Return the [X, Y] coordinate for the center point of the cell that contains the specified text.  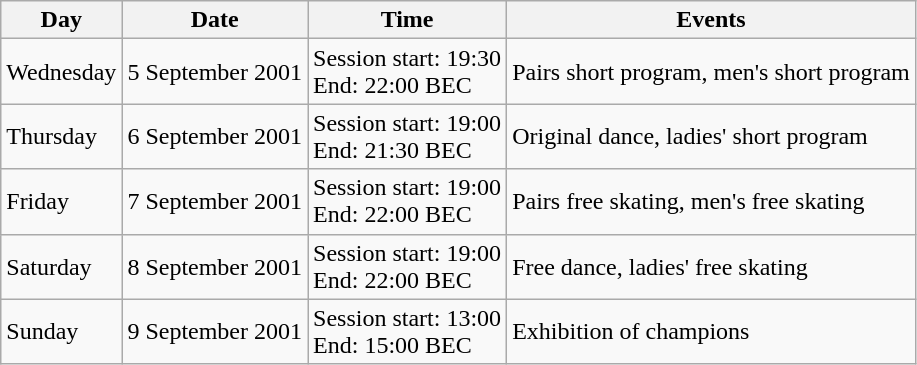
Original dance, ladies' short program [712, 136]
Time [408, 20]
Free dance, ladies' free skating [712, 266]
Day [62, 20]
Sunday [62, 332]
Pairs short program, men's short program [712, 72]
Wednesday [62, 72]
5 September 2001 [215, 72]
7 September 2001 [215, 202]
6 September 2001 [215, 136]
Pairs free skating, men's free skating [712, 202]
Events [712, 20]
Session start: 13:00 End: 15:00 BEC [408, 332]
Thursday [62, 136]
Exhibition of champions [712, 332]
Date [215, 20]
Saturday [62, 266]
Session start: 19:30 End: 22:00 BEC [408, 72]
8 September 2001 [215, 266]
9 September 2001 [215, 332]
Friday [62, 202]
Session start: 19:00 End: 21:30 BEC [408, 136]
